From the cell containing the given text, extract its center point as [x, y] coordinate. 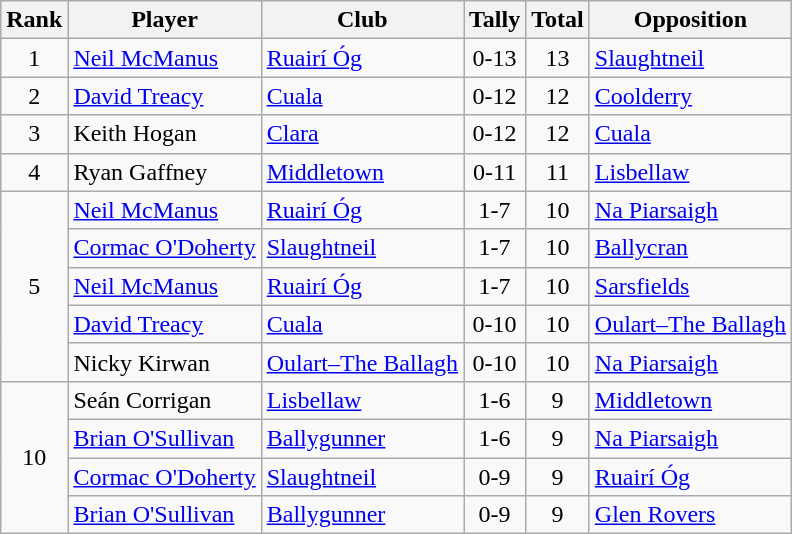
Ballycran [690, 248]
3 [34, 134]
Clara [362, 134]
Opposition [690, 20]
1 [34, 58]
Tally [495, 20]
Total [558, 20]
Seán Corrigan [164, 400]
13 [558, 58]
11 [558, 172]
Rank [34, 20]
0-13 [495, 58]
Sarsfields [690, 286]
Nicky Kirwan [164, 362]
Ryan Gaffney [164, 172]
Glen Rovers [690, 515]
0-11 [495, 172]
Player [164, 20]
2 [34, 96]
Coolderry [690, 96]
5 [34, 286]
Club [362, 20]
Keith Hogan [164, 134]
4 [34, 172]
